Output the [x, y] coordinate of the center of the cell containing the given text.  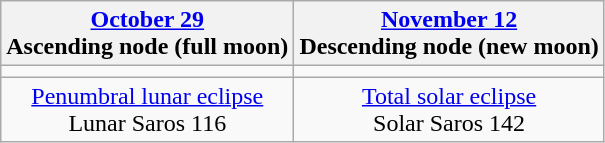
October 29Ascending node (full moon) [148, 34]
Total solar eclipseSolar Saros 142 [449, 110]
November 12Descending node (new moon) [449, 34]
Penumbral lunar eclipseLunar Saros 116 [148, 110]
